Scan for the cell matching the given text and deliver its [X, Y] coordinate at center. 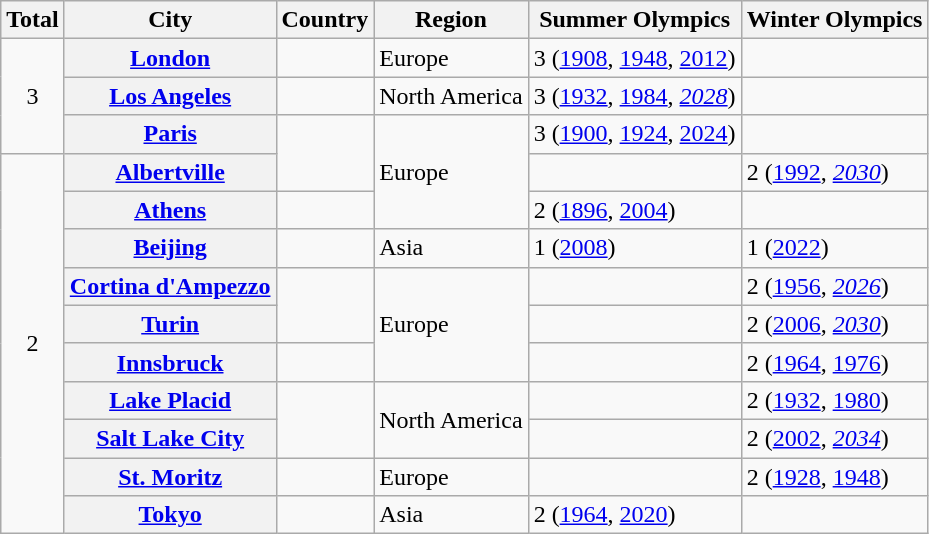
Winter Olympics [834, 20]
London [170, 58]
Paris [170, 134]
3 (1932, 1984, 2028) [634, 96]
Salt Lake City [170, 438]
2 (1896, 2004) [634, 210]
Tokyo [170, 515]
1 (2022) [834, 248]
Los Angeles [170, 96]
2 (2006, 2030) [834, 324]
Turin [170, 324]
2 (1964, 2020) [634, 515]
Innsbruck [170, 362]
2 (1956, 2026) [834, 286]
Total [33, 20]
Region [451, 20]
2 (1928, 1948) [834, 477]
2 (2002, 2034) [834, 438]
1 (2008) [634, 248]
3 (1908, 1948, 2012) [634, 58]
2 (1932, 1980) [834, 400]
City [170, 20]
2 (1964, 1976) [834, 362]
St. Moritz [170, 477]
Lake Placid [170, 400]
2 (1992, 2030) [834, 172]
Summer Olympics [634, 20]
2 [33, 344]
3 (1900, 1924, 2024) [634, 134]
Albertville [170, 172]
Beijing [170, 248]
Cortina d'Ampezzo [170, 286]
Athens [170, 210]
Country [325, 20]
3 [33, 96]
